Provide the [X, Y] coordinate of the cell's center where the given text is located.  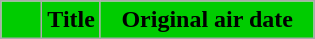
Title [72, 20]
Original air date [207, 20]
